Find where the given text appears and provide that cell's center as (x, y) coordinate. 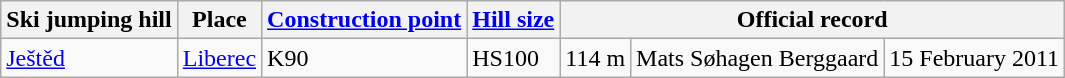
K90 (364, 58)
Ještěd (89, 58)
Official record (812, 20)
Hill size (514, 20)
Place (219, 20)
Mats Søhagen Berggaard (758, 58)
114 m (596, 58)
15 February 2011 (974, 58)
Ski jumping hill (89, 20)
Construction point (364, 20)
HS100 (514, 58)
Liberec (219, 58)
